Detect which cell encompasses the target text, then output its [x, y] center coordinate. 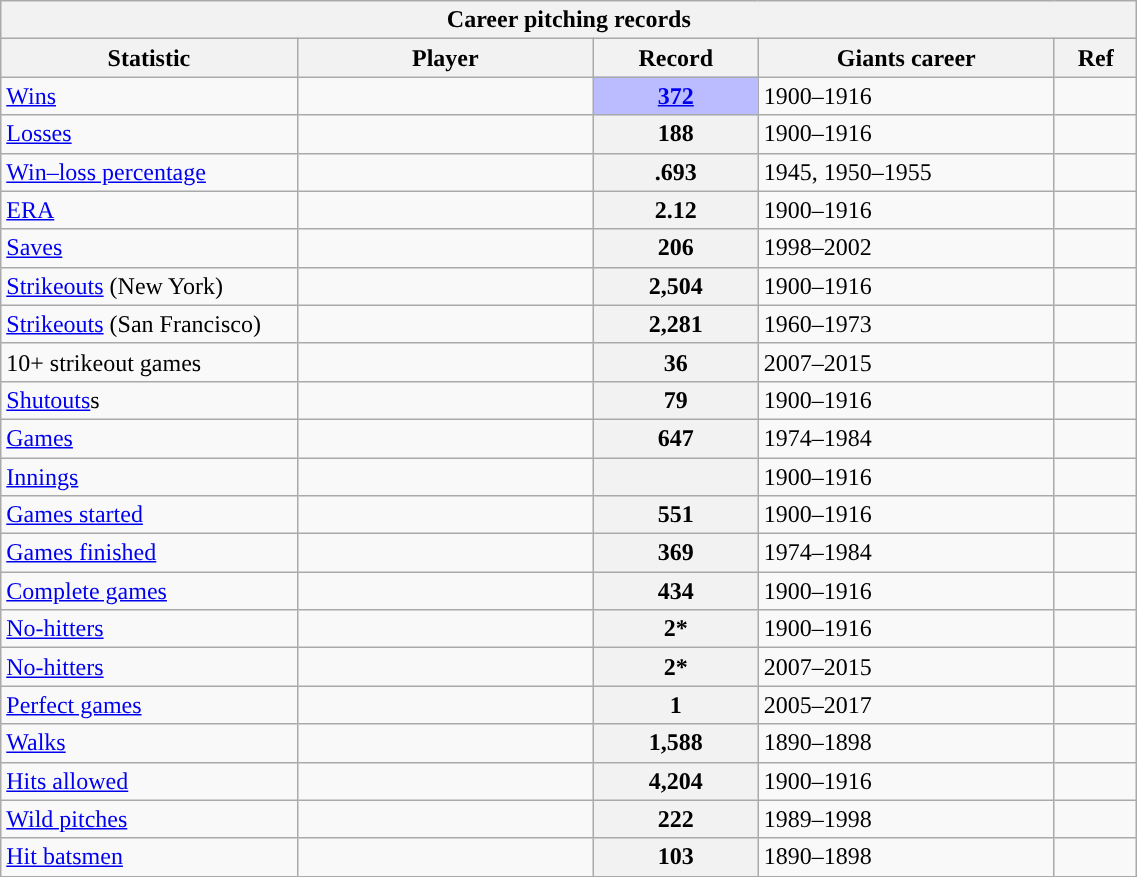
36 [676, 362]
2,281 [676, 324]
Innings [149, 477]
Walks [149, 743]
Strikeouts (San Francisco) [149, 324]
Perfect games [149, 705]
Losses [149, 134]
Win–loss percentage [149, 172]
Hits allowed [149, 781]
Giants career [906, 58]
79 [676, 400]
2005–2017 [906, 705]
2,504 [676, 286]
Shutoutss [149, 400]
1989–1998 [906, 819]
Games [149, 438]
103 [676, 857]
222 [676, 819]
ERA [149, 210]
.693 [676, 172]
Statistic [149, 58]
4,204 [676, 781]
188 [676, 134]
369 [676, 553]
Wild pitches [149, 819]
2.12 [676, 210]
Ref [1095, 58]
551 [676, 515]
434 [676, 591]
1945, 1950–1955 [906, 172]
1998–2002 [906, 248]
Saves [149, 248]
Strikeouts (New York) [149, 286]
1 [676, 705]
Record [676, 58]
647 [676, 438]
Career pitching records [569, 20]
Wins [149, 96]
Complete games [149, 591]
1960–1973 [906, 324]
Games started [149, 515]
372 [676, 96]
1,588 [676, 743]
Player [445, 58]
Hit batsmen [149, 857]
Games finished [149, 553]
10+ strikeout games [149, 362]
206 [676, 248]
